Identify which cell holds the provided text, then report its (x, y) central coordinate. 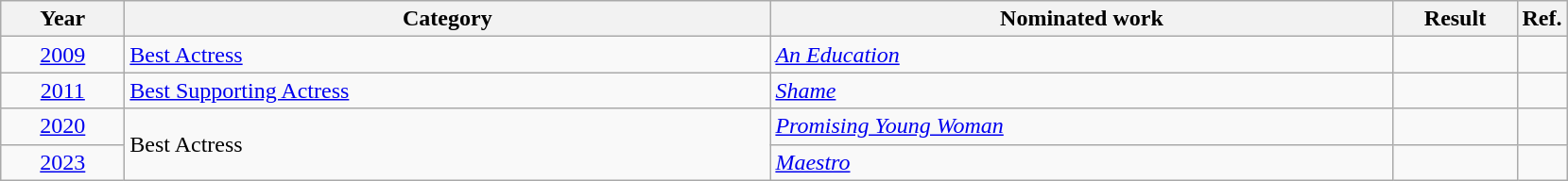
Best Supporting Actress (448, 90)
Promising Young Woman (1081, 126)
2023 (62, 162)
Maestro (1081, 162)
2020 (62, 126)
2011 (62, 90)
Category (448, 19)
Result (1456, 19)
An Education (1081, 55)
Ref. (1542, 19)
Shame (1081, 90)
Year (62, 19)
2009 (62, 55)
Nominated work (1081, 19)
